For the text-containing cell, return its midpoint in [X, Y] coordinate format. 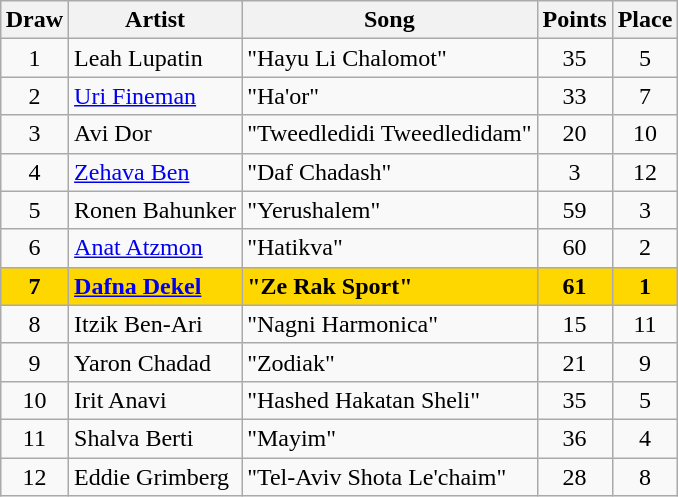
21 [574, 362]
Irit Anavi [156, 400]
"Yerushalem" [390, 210]
"Hayu Li Chalomot" [390, 58]
60 [574, 248]
Uri Fineman [156, 96]
"Tel-Aviv Shota Le'chaim" [390, 477]
"Zodiak" [390, 362]
28 [574, 477]
"Ha'or" [390, 96]
33 [574, 96]
Zehava Ben [156, 172]
Anat Atzmon [156, 248]
"Mayim" [390, 438]
Shalva Berti [156, 438]
Leah Lupatin [156, 58]
"Hashed Hakatan Sheli" [390, 400]
Yaron Chadad [156, 362]
61 [574, 286]
Dafna Dekel [156, 286]
Song [390, 20]
15 [574, 324]
Draw [34, 20]
Artist [156, 20]
"Ze Rak Sport" [390, 286]
36 [574, 438]
Itzik Ben-Ari [156, 324]
Avi Dor [156, 134]
59 [574, 210]
"Tweedledidi Tweedledidam" [390, 134]
Eddie Grimberg [156, 477]
Ronen Bahunker [156, 210]
"Hatikva" [390, 248]
"Nagni Harmonica" [390, 324]
"Daf Chadash" [390, 172]
Points [574, 20]
Place [645, 20]
6 [34, 248]
20 [574, 134]
